Identify which cell holds the provided text, then report its [x, y] central coordinate. 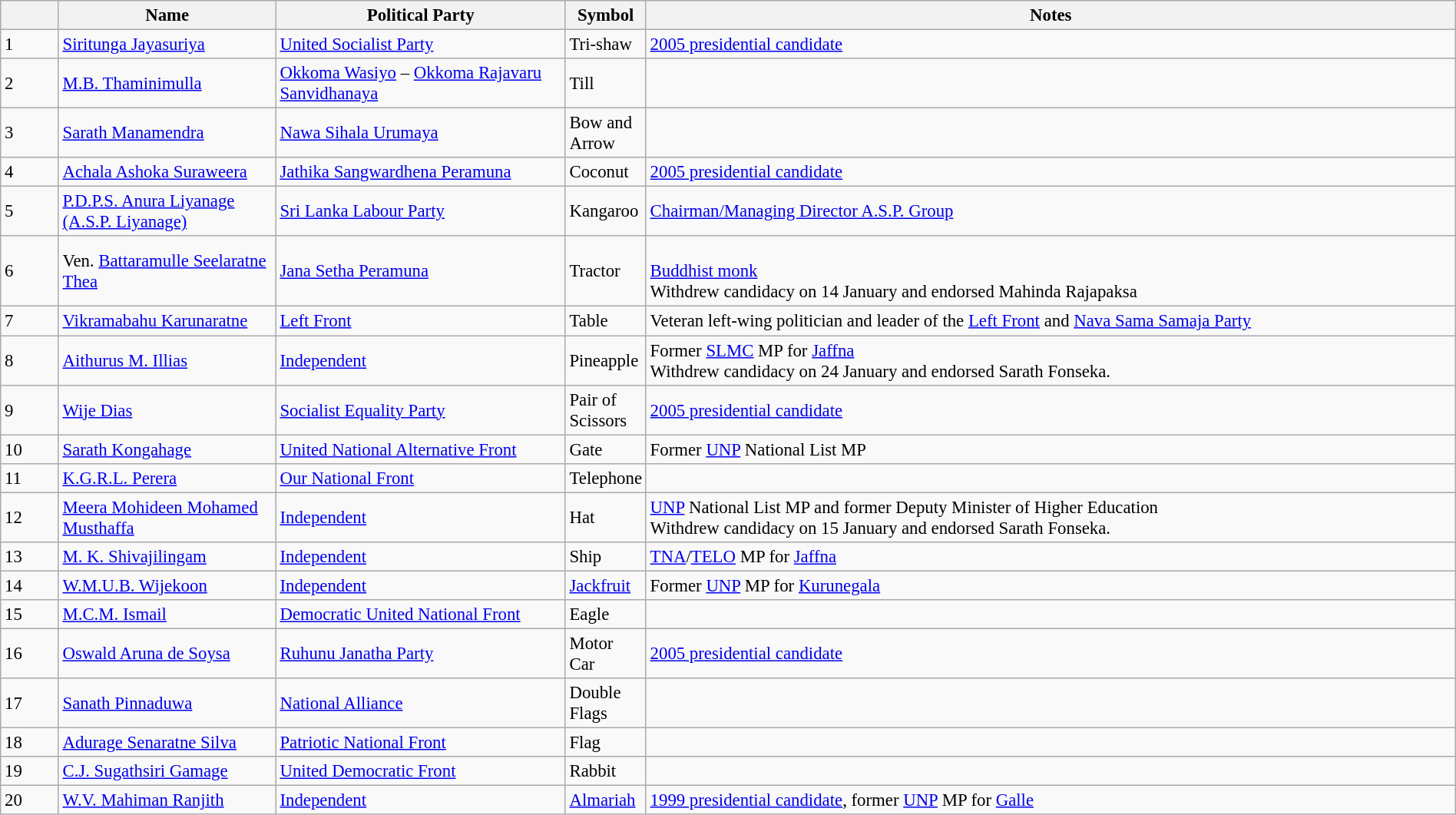
Notes [1051, 15]
Sarath Manamendra [167, 134]
Ship [605, 557]
Siritunga Jayasuriya [167, 45]
12 [29, 518]
Motor Car [605, 653]
Flag [605, 743]
Nawa Sihala Urumaya [421, 134]
4 [29, 172]
Rabbit [605, 771]
Sri Lanka Labour Party [421, 212]
Political Party [421, 15]
Democratic United National Front [421, 615]
Jackfruit [605, 585]
P.D.P.S. Anura Liyanage (A.S.P. Liyanage) [167, 212]
Left Front [421, 321]
9 [29, 410]
1999 presidential candidate, former UNP MP for Galle [1051, 800]
14 [29, 585]
W.M.U.B. Wijekoon [167, 585]
M.B. Thaminimulla [167, 83]
Former UNP MP for Kurunegala [1051, 585]
7 [29, 321]
United Socialist Party [421, 45]
1 [29, 45]
2 [29, 83]
3 [29, 134]
Aithurus M. Illias [167, 361]
16 [29, 653]
20 [29, 800]
19 [29, 771]
Oswald Aruna de Soysa [167, 653]
Chairman/Managing Director A.S.P. Group [1051, 212]
Hat [605, 518]
Ruhunu Janatha Party [421, 653]
6 [29, 272]
Sarath Kongahage [167, 449]
Pineapple [605, 361]
UNP National List MP and former Deputy Minister of Higher EducationWithdrew candidacy on 15 January and endorsed Sarath Fonseka. [1051, 518]
Veteran left-wing politician and leader of the Left Front and Nava Sama Samaja Party [1051, 321]
K.G.R.L. Perera [167, 478]
Almariah [605, 800]
Socialist Equality Party [421, 410]
Jathika Sangwardhena Peramuna [421, 172]
18 [29, 743]
Jana Setha Peramuna [421, 272]
Pair of Scissors [605, 410]
Bow and Arrow [605, 134]
Symbol [605, 15]
Telephone [605, 478]
Adurage Senaratne Silva [167, 743]
Wije Dias [167, 410]
10 [29, 449]
Tractor [605, 272]
Former SLMC MP for JaffnaWithdrew candidacy on 24 January and endorsed Sarath Fonseka. [1051, 361]
Ven. Battaramulle Seelaratne Thea [167, 272]
11 [29, 478]
Gate [605, 449]
13 [29, 557]
17 [29, 704]
8 [29, 361]
M.C.M. Ismail [167, 615]
Eagle [605, 615]
Achala Ashoka Suraweera [167, 172]
5 [29, 212]
Vikramabahu Karunaratne [167, 321]
Sanath Pinnaduwa [167, 704]
Meera Mohideen Mohamed Musthaffa [167, 518]
Tri-shaw [605, 45]
M. K. Shivajilingam [167, 557]
Buddhist monkWithdrew candidacy on 14 January and endorsed Mahinda Rajapaksa [1051, 272]
Name [167, 15]
Okkoma Wasiyo – Okkoma Rajavaru Sanvidhanaya [421, 83]
Table [605, 321]
United National Alternative Front [421, 449]
Double Flags [605, 704]
Former UNP National List MP [1051, 449]
TNA/TELO MP for Jaffna [1051, 557]
Till [605, 83]
Kangaroo [605, 212]
United Democratic Front [421, 771]
W.V. Mahiman Ranjith [167, 800]
C.J. Sugathsiri Gamage [167, 771]
Our National Front [421, 478]
Patriotic National Front [421, 743]
National Alliance [421, 704]
15 [29, 615]
Coconut [605, 172]
